Return [X, Y] of the center of cell containing provided text 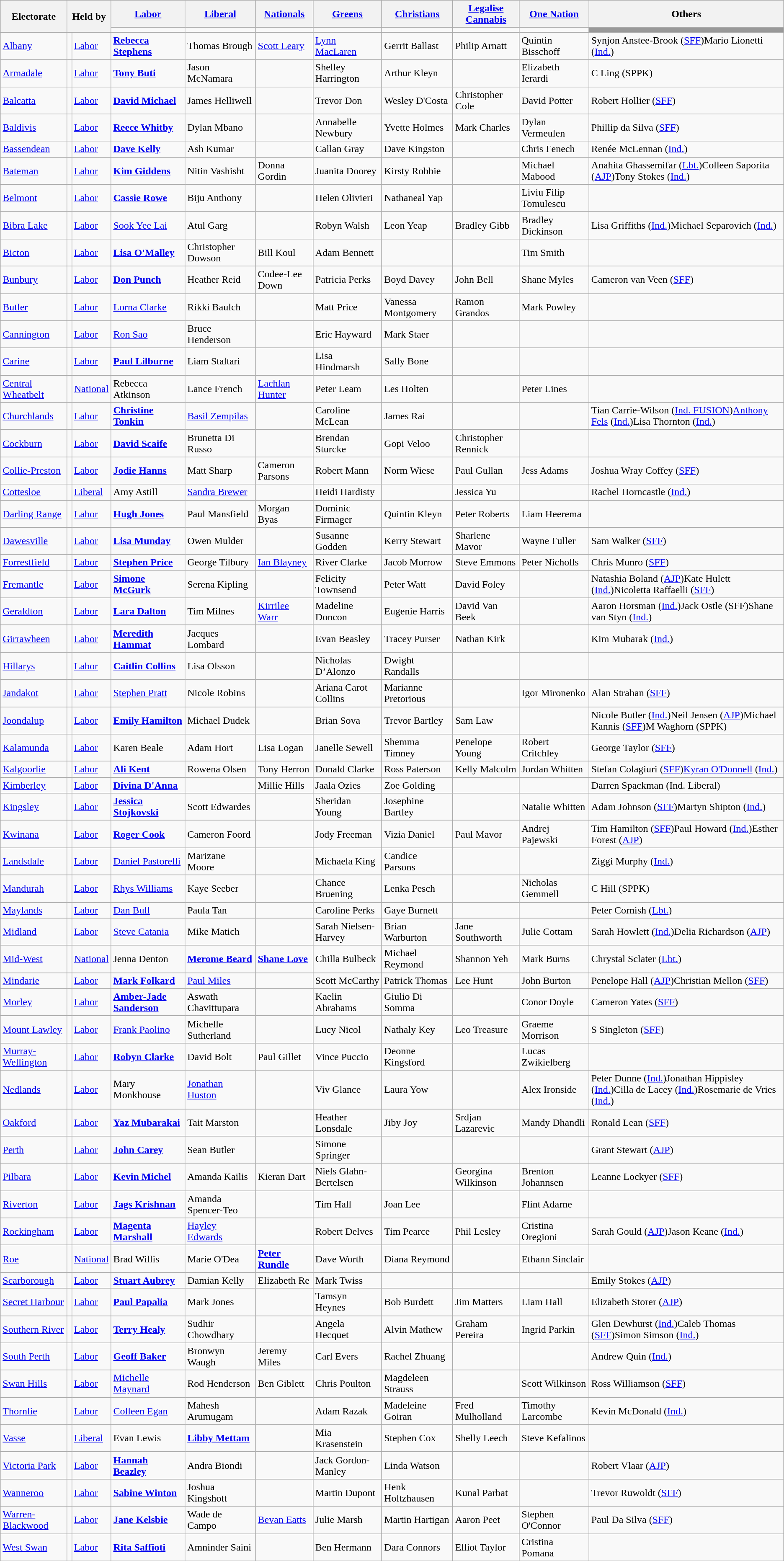
Hayley Edwards [220, 1231]
Landsdale [34, 861]
Donna Gordin [284, 171]
Mandurah [34, 889]
Gerrit Ballast [417, 46]
Marianne Pretorious [417, 693]
Marie O'Dea [220, 1259]
Kalgoorlie [34, 769]
Wade de Campo [220, 1520]
Biju Anthony [220, 198]
Madeline Doncon [347, 611]
Amber-Jade Sanderson [148, 1002]
Jandakot [34, 693]
Leon Yeap [417, 225]
Bill Koul [284, 252]
Dawesville [34, 541]
Elizabeth Re [284, 1280]
Natalie Whitten [554, 807]
Wesley D'Costa [417, 101]
Adam Hort [220, 748]
Adam Johnson (SFF)Martyn Shipton (Ind.) [686, 807]
Ben Giblett [284, 1384]
Daniel Pastorelli [148, 861]
Simone McGurk [148, 584]
Bunbury [34, 280]
Sarah Nielsen-Harvey [347, 931]
Phil Lesley [486, 1231]
Robert Mann [347, 471]
Brian Sova [347, 720]
Chris Munro (SFF) [686, 562]
Jane Southworth [486, 931]
Jeremy Miles [284, 1356]
Tian Carrie-Wilson (Ind. FUSION)Anthony Fels (Ind.)Lisa Thornton (Ind.) [686, 416]
Andrej Pajewski [554, 834]
Ingrid Parkin [554, 1329]
Brad Willis [148, 1259]
Codee-Lee Down [284, 280]
Ethann Sinclair [554, 1259]
Damian Kelly [220, 1280]
Jags Krishnan [148, 1205]
Cockburn [34, 443]
One Nation [554, 14]
Glen Dewhurst (Ind.)Caleb Thomas (SFF)Simon Simson (Ind.) [686, 1329]
Paul Lilburne [148, 362]
Tamsyn Heynes [347, 1302]
Sean Butler [220, 1150]
Pilbara [34, 1177]
Stefan Colagiuri (SFF)Kyran O'Donnell (Ind.) [686, 769]
Darling Range [34, 513]
Hannah Beazley [148, 1465]
Nathaly Key [417, 1029]
Others [686, 14]
Lisa Munday [148, 541]
Stephen Pratt [148, 693]
Amanda Spencer-Teo [220, 1205]
Amanda Kailis [220, 1177]
Peter Lines [554, 389]
Patricia Perks [347, 280]
Shelly Leech [486, 1438]
Divina D'Anna [148, 785]
Albany [34, 46]
Michelle Maynard [148, 1384]
Ziggi Murphy (Ind.) [686, 861]
Timothy Larcombe [554, 1411]
Jacques Lombard [220, 638]
Ron Sao [148, 334]
David Scaife [148, 443]
Georgina Wilkinson [486, 1177]
Quintin Bisschoff [554, 46]
Synjon Anstee-Brook (SFF)Mario Lionetti (Ind.) [686, 46]
Vasse [34, 1438]
Christopher Cole [486, 101]
Meredith Hammat [148, 638]
Roe [34, 1259]
Lance French [220, 389]
Jiby Joy [417, 1122]
Nathaneal Yap [417, 198]
Mary Monkhouse [148, 1089]
Electorate [34, 16]
Patrick Thomas [417, 980]
Ramon Grandos [486, 307]
Tim Pearce [417, 1231]
Mark Staer [417, 334]
Kim Giddens [148, 171]
Leo Treasure [486, 1029]
Kim Mubarak (Ind.) [686, 638]
Armadale [34, 73]
David Bolt [220, 1056]
David Michael [148, 101]
Lorna Clarke [148, 307]
Peter Rundle [284, 1259]
Bassendean [34, 149]
Mindarie [34, 980]
Joshua Kingshott [220, 1493]
Martin Dupont [347, 1493]
Serena Kipling [220, 584]
Merome Beard [220, 959]
Vizia Daniel [417, 834]
Gopi Veloo [417, 443]
Rockingham [34, 1231]
Kirrilee Warr [284, 611]
Cameron van Veen (SFF) [686, 280]
Aaron Peet [486, 1520]
Lynn MacLaren [347, 46]
Penelope Young [486, 748]
Mark Powley [554, 307]
Thomas Brough [220, 46]
Cristina Pomana [554, 1547]
Colleen Egan [148, 1411]
Kaye Seeber [220, 889]
Southern River [34, 1329]
Srdjan Lazarevic [486, 1122]
Cannington [34, 334]
Steve Emmons [486, 562]
Kevin Michel [148, 1177]
Jonathan Huston [220, 1089]
Matt Price [347, 307]
Dwight Randalls [417, 666]
Brunetta Di Russo [220, 443]
Callan Gray [347, 149]
Shemma Timney [417, 748]
Mark Folkard [148, 980]
Libby Mettam [220, 1438]
Riverton [34, 1205]
Simone Springer [347, 1150]
Janelle Sewell [347, 748]
Rachel Zhuang [417, 1356]
Paula Tan [220, 910]
Bateman [34, 171]
Angela Hecquet [347, 1329]
Peter Cornish (Lbt.) [686, 910]
Lucas Zwikielberg [554, 1056]
Scott Leary [284, 46]
Butler [34, 307]
Joshua Wray Coffey (SFF) [686, 471]
Joondalup [34, 720]
John Burton [554, 980]
Thornlie [34, 1411]
Balcatta [34, 101]
Evan Lewis [148, 1438]
Scott Edwardes [220, 807]
Michaela King [347, 861]
Liam Hall [554, 1302]
Trevor Ruwoldt (SFF) [686, 1493]
Trevor Don [347, 101]
Bicton [34, 252]
Sally Bone [417, 362]
Andra Biondi [220, 1465]
Kwinana [34, 834]
Annabelle Newbury [347, 127]
Sarah Gould (AJP)Jason Keane (Ind.) [686, 1231]
Christopher Rennick [486, 443]
Darren Spackman (Ind. Liberal) [686, 785]
Morgan Byas [284, 513]
Eric Hayward [347, 334]
Caroline McLean [347, 416]
Peter Leam [347, 389]
Laura Yow [417, 1089]
Rebecca Atkinson [148, 389]
Andrew Quin (Ind.) [686, 1356]
Shane Myles [554, 280]
Paul Papalia [148, 1302]
Bradley Dickinson [554, 225]
Ronald Lean (SFF) [686, 1122]
Sandra Brewer [220, 492]
Sudhir Chowdhary [220, 1329]
Quintin Kleyn [417, 513]
Kunal Parbat [486, 1493]
Maylands [34, 910]
Dave Kingston [417, 149]
Peter Dunne (Ind.)Jonathan Hippisley (Ind.)Cilla de Lacey (Ind.)Rosemarie de Vries (Ind.) [686, 1089]
David Potter [554, 101]
Held by [89, 16]
Nitin Vashisht [220, 171]
S Singleton (SFF) [686, 1029]
Churchlands [34, 416]
Mandy Dhandli [554, 1122]
Yaz Mubarakai [148, 1122]
Jordan Whitten [554, 769]
Cristina Oregioni [554, 1231]
Amninder Saini [220, 1547]
Candice Parsons [417, 861]
Sam Law [486, 720]
Ross Williamson (SFF) [686, 1384]
George Tilbury [220, 562]
Peter Roberts [486, 513]
Dan Bull [148, 910]
Heather Reid [220, 280]
Lisa Griffiths (Ind.)Michael Separovich (Ind.) [686, 225]
Mark Jones [220, 1302]
Tony Buti [148, 73]
Rod Henderson [220, 1384]
Lisa O'Malley [148, 252]
Bradley Gibb [486, 225]
Jody Freeman [347, 834]
Natashia Boland (AJP)Kate Hulett (Ind.)Nicoletta Raffaelli (SFF) [686, 584]
Niels Glahn-Bertelsen [347, 1177]
Penelope Hall (AJP)Christian Mellon (SFF) [686, 980]
C Ling (SPPK) [686, 73]
Martin Hartigan [417, 1520]
Robyn Clarke [148, 1056]
Stuart Aubrey [148, 1280]
Evan Beasley [347, 638]
Sarah Howlett (Ind.)Delia Richardson (AJP) [686, 931]
Adam Bennett [347, 252]
Michael Mabood [554, 171]
Carine [34, 362]
Cameron Parsons [284, 471]
Madeleine Goiran [417, 1411]
Robert Vlaar (AJP) [686, 1465]
Gaye Burnett [417, 910]
Rowena Olsen [220, 769]
Tim Milnes [220, 611]
Kalamunda [34, 748]
Paul Mansfield [220, 513]
Brendan Sturcke [347, 443]
Mia Krasenstein [347, 1438]
Baldivis [34, 127]
Karen Beale [148, 748]
Jack Gordon-Manley [347, 1465]
Graham Pereira [486, 1329]
Rita Saffioti [148, 1547]
Trevor Bartley [417, 720]
Vince Puccio [347, 1056]
Kieran Dart [284, 1177]
Susanne Godden [347, 541]
Tait Marston [220, 1122]
Mark Burns [554, 959]
Chance Bruening [347, 889]
Chilla Bulbeck [347, 959]
Lara Dalton [148, 611]
Robert Delves [347, 1231]
Phillip da Silva (SFF) [686, 127]
Tracey Purser [417, 638]
Ash Kumar [220, 149]
Brenton Johannsen [554, 1177]
Nicholas D’Alonzo [347, 666]
Tim Hall [347, 1205]
Bevan Eatts [284, 1520]
Swan Hills [34, 1384]
Elizabeth Ierardi [554, 73]
Robyn Walsh [347, 225]
Helen Olivieri [347, 198]
Chris Fenech [554, 149]
Kirsty Robbie [417, 171]
Mahesh Arumugam [220, 1411]
Nicholas Gemmell [554, 889]
Murray-Wellington [34, 1056]
Victoria Park [34, 1465]
John Carey [148, 1150]
Adam Razak [347, 1411]
Hillarys [34, 666]
Leanne Lockyer (SFF) [686, 1177]
Kerry Stewart [417, 541]
Liam Heerema [554, 513]
Felicity Townsend [347, 584]
Magdeleen Strauss [417, 1384]
Yvette Holmes [417, 127]
Kevin McDonald (Ind.) [686, 1411]
Emily Stokes (AJP) [686, 1280]
Secret Harbour [34, 1302]
Rebecca Stephens [148, 46]
Wayne Fuller [554, 541]
Dominic Firmager [347, 513]
Viv Glance [347, 1089]
Tim Smith [554, 252]
Josephine Bartley [417, 807]
Paul Da Silva (SFF) [686, 1520]
Jessica Yu [486, 492]
John Bell [486, 280]
Sabine Winton [148, 1493]
Fred Mulholland [486, 1411]
Anahita Ghassemifar (Lbt.)Colleen Saporita (AJP)Tony Stokes (Ind.) [686, 171]
Bronwyn Waugh [220, 1356]
Robert Critchley [554, 748]
Sharlene Mavor [486, 541]
Hugh Jones [148, 513]
Ali Kent [148, 769]
Bob Burdett [417, 1302]
Cottesloe [34, 492]
Magenta Marshall [148, 1231]
Zoe Golding [417, 785]
Scott Wilkinson [554, 1384]
Elizabeth Storer (AJP) [686, 1302]
Julie Marsh [347, 1520]
Vanessa Montgomery [417, 307]
Diana Reymond [417, 1259]
Flint Adarne [554, 1205]
Cameron Foord [220, 834]
Christians [417, 14]
George Taylor (SFF) [686, 748]
Emily Hamilton [148, 720]
Sheridan Young [347, 807]
Les Holten [417, 389]
Julie Cottam [554, 931]
Scott McCarthy [347, 980]
Bibra Lake [34, 225]
C Hill (SPPK) [686, 889]
Nedlands [34, 1089]
Bruce Henderson [220, 334]
Liam Staltari [220, 362]
Arthur Kleyn [417, 73]
Owen Mulder [220, 541]
Stephen O'Connor [554, 1520]
South Perth [34, 1356]
Wanneroo [34, 1493]
Michael Reymond [417, 959]
Nicole Butler (Ind.)Neil Jensen (AJP)Michael Kannis (SFF)M Waghorn (SPPK) [686, 720]
Girrawheen [34, 638]
Marizane Moore [220, 861]
David Foley [486, 584]
Geraldton [34, 611]
Mike Matich [220, 931]
Belmont [34, 198]
Fremantle [34, 584]
Juanita Doorey [347, 171]
Ariana Carot Collins [347, 693]
Paul Mavor [486, 834]
Stephen Price [148, 562]
Steve Kefalinos [554, 1438]
Igor Mironenko [554, 693]
Lisa Olsson [220, 666]
Eugenie Harris [417, 611]
Lenka Pesch [417, 889]
Lachlan Hunter [284, 389]
Norm Wiese [417, 471]
Dylan Mbano [220, 127]
Jaala Ozies [347, 785]
Collie-Preston [34, 471]
Stephen Cox [417, 1438]
Elliot Taylor [486, 1547]
Perth [34, 1150]
Roger Cook [148, 834]
Rikki Baulch [220, 307]
Christopher Dowson [220, 252]
Terry Healy [148, 1329]
Liviu Filip Tomulescu [554, 198]
Midland [34, 931]
Paul Miles [220, 980]
Kaelin Abrahams [347, 1002]
Heidi Hardisty [347, 492]
Millie Hills [284, 785]
Central Wheatbelt [34, 389]
Michael Dudek [220, 720]
Paul Gullan [486, 471]
Lucy Nicol [347, 1029]
Geoff Baker [148, 1356]
Ian Blayney [284, 562]
Caitlin Collins [148, 666]
Warren-Blackwood [34, 1520]
Christine Tonkin [148, 416]
Lee Hunt [486, 980]
Boyd Davey [417, 280]
West Swan [34, 1547]
Kelly Malcolm [486, 769]
Lisa Logan [284, 748]
Alvin Mathew [417, 1329]
Jacob Morrow [417, 562]
Mark Twiss [347, 1280]
Oakford [34, 1122]
Joan Lee [417, 1205]
Dara Connors [417, 1547]
Giulio Di Somma [417, 1002]
Sook Yee Lai [148, 225]
Shannon Yeh [486, 959]
Kingsley [34, 807]
Forrestfield [34, 562]
Dylan Vermeulen [554, 127]
Caroline Perks [347, 910]
Nathan Kirk [486, 638]
Mid-West [34, 959]
Peter Watt [417, 584]
Alex Ironside [554, 1089]
River Clarke [347, 562]
Scarborough [34, 1280]
Lisa Hindmarsh [347, 362]
Jodie Hanns [148, 471]
Chris Poulton [347, 1384]
Don Punch [148, 280]
James Rai [417, 416]
Greens [347, 14]
Ross Paterson [417, 769]
Philip Arnatt [486, 46]
Rhys Williams [148, 889]
David Van Beek [486, 611]
Legalise Cannabis [486, 14]
Robert Hollier (SFF) [686, 101]
Mark Charles [486, 127]
Jess Adams [554, 471]
Shane Love [284, 959]
Sam Walker (SFF) [686, 541]
Renée McLennan (Ind.) [686, 149]
Atul Garg [220, 225]
Tim Hamilton (SFF)Paul Howard (Ind.)Esther Forest (AJP) [686, 834]
Nicole Robins [220, 693]
Jenna Denton [148, 959]
Dave Kelly [148, 149]
Conor Doyle [554, 1002]
Basil Zempilas [220, 416]
Henk Holtzhausen [417, 1493]
Grant Stewart (AJP) [686, 1150]
Cameron Yates (SFF) [686, 1002]
Aswath Chavittupara [220, 1002]
Aaron Horsman (Ind.)Jack Ostle (SFF)Shane van Styn (Ind.) [686, 611]
Alan Strahan (SFF) [686, 693]
Mount Lawley [34, 1029]
Heather Lonsdale [347, 1122]
James Helliwell [220, 101]
Frank Paolino [148, 1029]
Dave Worth [347, 1259]
Carl Evers [347, 1356]
Jason McNamara [220, 73]
Steve Catania [148, 931]
Donald Clarke [347, 769]
Cassie Rowe [148, 198]
Shelley Harrington [347, 73]
Nationals [284, 14]
Reece Whitby [148, 127]
Kimberley [34, 785]
Ben Hermann [347, 1547]
Matt Sharp [220, 471]
Linda Watson [417, 1465]
Rachel Horncastle (Ind.) [686, 492]
Chrystal Sclater (Lbt.) [686, 959]
Michelle Sutherland [220, 1029]
Paul Gillet [284, 1056]
Jim Matters [486, 1302]
Jane Kelsbie [148, 1520]
Morley [34, 1002]
Deonne Kingsford [417, 1056]
Jessica Stojkovski [148, 807]
Brian Warburton [417, 931]
Tony Herron [284, 769]
Amy Astill [148, 492]
Peter Nicholls [554, 562]
Graeme Morrison [554, 1029]
